Return [X, Y] of the center of cell containing provided text 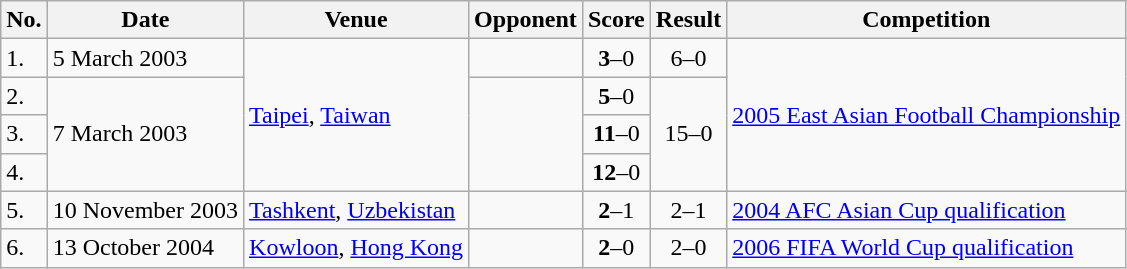
3–0 [616, 58]
11–0 [616, 134]
10 November 2003 [145, 210]
5. [24, 210]
4. [24, 172]
Venue [356, 20]
6. [24, 248]
12–0 [616, 172]
Opponent [526, 20]
Taipei, Taiwan [356, 115]
2006 FIFA World Cup qualification [926, 248]
2004 AFC Asian Cup qualification [926, 210]
2005 East Asian Football Championship [926, 115]
5–0 [616, 96]
Score [616, 20]
6–0 [688, 58]
No. [24, 20]
7 March 2003 [145, 134]
Result [688, 20]
3. [24, 134]
Kowloon, Hong Kong [356, 248]
15–0 [688, 134]
1. [24, 58]
Tashkent, Uzbekistan [356, 210]
Competition [926, 20]
13 October 2004 [145, 248]
2. [24, 96]
5 March 2003 [145, 58]
Date [145, 20]
